Provide the [x, y] coordinate of the cell's center where the given text is located.  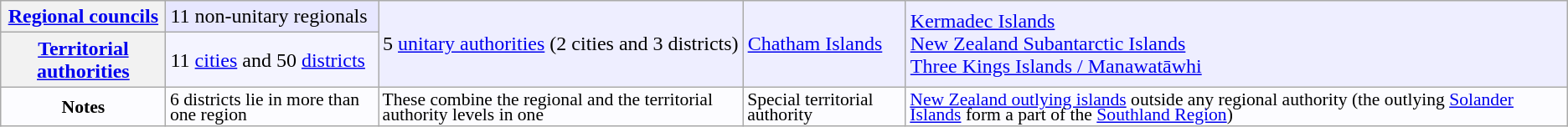
6 districts lie in more than one region [272, 106]
Notes [84, 106]
Territorial authorities [84, 60]
5 unitary authorities (2 cities and 3 districts) [561, 43]
11 non-unitary regionals [272, 17]
New Zealand outlying islands outside any regional authority (the outlying Solander Islands form a part of the Southland Region) [1236, 106]
11 cities and 50 districts [272, 60]
Kermadec IslandsNew Zealand Subantarctic IslandsThree Kings Islands / Manawatāwhi [1236, 43]
Special territorial authority [824, 106]
Chatham Islands [824, 43]
These combine the regional and the territorial authority levels in one [561, 106]
Regional councils [84, 17]
